Return the [X, Y] coordinate for the center point of the cell that contains the specified text.  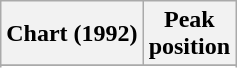
Peak position [189, 34]
Chart (1992) [72, 34]
